For the text-containing cell, return its midpoint in (X, Y) coordinate format. 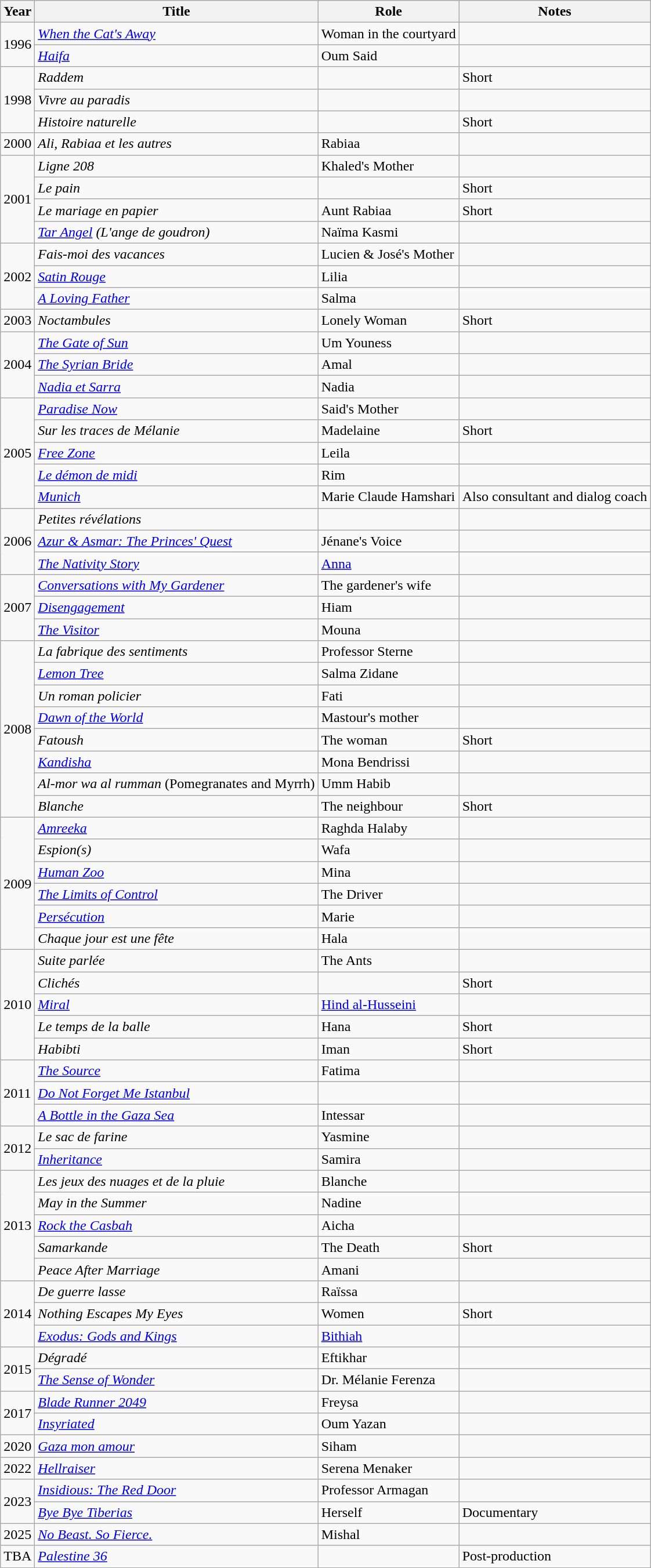
Oum Said (389, 56)
Azur & Asmar: The Princes' Quest (176, 541)
Persécution (176, 916)
Clichés (176, 983)
Suite parlée (176, 960)
Disengagement (176, 607)
Noctambules (176, 321)
Documentary (555, 1512)
Khaled's Mother (389, 166)
2002 (17, 276)
Rock the Casbah (176, 1225)
Rabiaa (389, 144)
Salma (389, 299)
Yasmine (389, 1137)
Professor Armagan (389, 1490)
La fabrique des sentiments (176, 652)
The gardener's wife (389, 585)
The neighbour (389, 806)
Dr. Mélanie Ferenza (389, 1380)
The Limits of Control (176, 894)
Fati (389, 696)
Umm Habib (389, 784)
Fatoush (176, 740)
Leila (389, 453)
Lilia (389, 277)
Samarkande (176, 1247)
Freysa (389, 1402)
The Syrian Bride (176, 365)
Nadine (389, 1203)
Jénane's Voice (389, 541)
Inheritance (176, 1159)
Dawn of the World (176, 718)
Serena Menaker (389, 1468)
Also consultant and dialog coach (555, 497)
Professor Sterne (389, 652)
Year (17, 12)
Lemon Tree (176, 674)
Human Zoo (176, 872)
Paradise Now (176, 409)
2022 (17, 1468)
2015 (17, 1369)
Amal (389, 365)
Said's Mother (389, 409)
Free Zone (176, 453)
Women (389, 1313)
Wafa (389, 850)
Hellraiser (176, 1468)
De guerre lasse (176, 1291)
The Gate of Sun (176, 343)
The Source (176, 1071)
2011 (17, 1093)
Oum Yazan (389, 1424)
Raghda Halaby (389, 828)
Gaza mon amour (176, 1446)
2000 (17, 144)
Post-production (555, 1556)
Mina (389, 872)
Notes (555, 12)
Les jeux des nuages et de la pluie (176, 1181)
Anna (389, 563)
Peace After Marriage (176, 1269)
Iman (389, 1049)
Hiam (389, 607)
The Driver (389, 894)
Le pain (176, 188)
Tar Angel (L'ange de goudron) (176, 232)
Conversations with My Gardener (176, 585)
Siham (389, 1446)
A Bottle in the Gaza Sea (176, 1115)
The Visitor (176, 629)
The woman (389, 740)
Lucien & José's Mother (389, 254)
Ligne 208 (176, 166)
Le mariage en papier (176, 210)
Munich (176, 497)
Naïma Kasmi (389, 232)
Vivre au paradis (176, 100)
Blade Runner 2049 (176, 1402)
Bithiah (389, 1335)
Espion(s) (176, 850)
Al-mor wa al rumman (Pomegranates and Myrrh) (176, 784)
Mastour's mother (389, 718)
Fatima (389, 1071)
Role (389, 12)
Madelaine (389, 431)
The Nativity Story (176, 563)
May in the Summer (176, 1203)
Fais-moi des vacances (176, 254)
Hana (389, 1027)
Aicha (389, 1225)
2006 (17, 541)
Aunt Rabiaa (389, 210)
2005 (17, 453)
Haifa (176, 56)
1998 (17, 100)
Nothing Escapes My Eyes (176, 1313)
When the Cat's Away (176, 34)
Rim (389, 475)
2023 (17, 1501)
Petites révélations (176, 519)
Amreeka (176, 828)
The Sense of Wonder (176, 1380)
Samira (389, 1159)
2003 (17, 321)
Habibti (176, 1049)
Hind al-Husseini (389, 1005)
Um Youness (389, 343)
Le sac de farine (176, 1137)
Salma Zidane (389, 674)
Le démon de midi (176, 475)
Sur les traces de Mélanie (176, 431)
TBA (17, 1556)
2020 (17, 1446)
2009 (17, 883)
Miral (176, 1005)
Bye Bye Tiberias (176, 1512)
Mouna (389, 629)
2004 (17, 365)
Un roman policier (176, 696)
Dégradé (176, 1358)
Nadia et Sarra (176, 387)
Marie (389, 916)
Raïssa (389, 1291)
Le temps de la balle (176, 1027)
The Ants (389, 960)
1996 (17, 45)
2017 (17, 1413)
Kandisha (176, 762)
2007 (17, 607)
2001 (17, 199)
Insyriated (176, 1424)
Eftikhar (389, 1358)
Exodus: Gods and Kings (176, 1335)
Histoire naturelle (176, 122)
No Beast. So Fierce. (176, 1534)
Intessar (389, 1115)
Chaque jour est une fête (176, 938)
2008 (17, 729)
Ali, Rabiaa et les autres (176, 144)
Marie Claude Hamshari (389, 497)
Insidious: The Red Door (176, 1490)
2012 (17, 1148)
2013 (17, 1225)
2025 (17, 1534)
A Loving Father (176, 299)
Herself (389, 1512)
Title (176, 12)
2014 (17, 1313)
Hala (389, 938)
Satin Rouge (176, 277)
Nadia (389, 387)
Mishal (389, 1534)
The Death (389, 1247)
Amani (389, 1269)
Do Not Forget Me Istanbul (176, 1093)
Mona Bendrissi (389, 762)
Woman in the courtyard (389, 34)
Raddem (176, 78)
2010 (17, 1004)
Palestine 36 (176, 1556)
Lonely Woman (389, 321)
